Locate the cell with the specified text and output its (x, y) center coordinate. 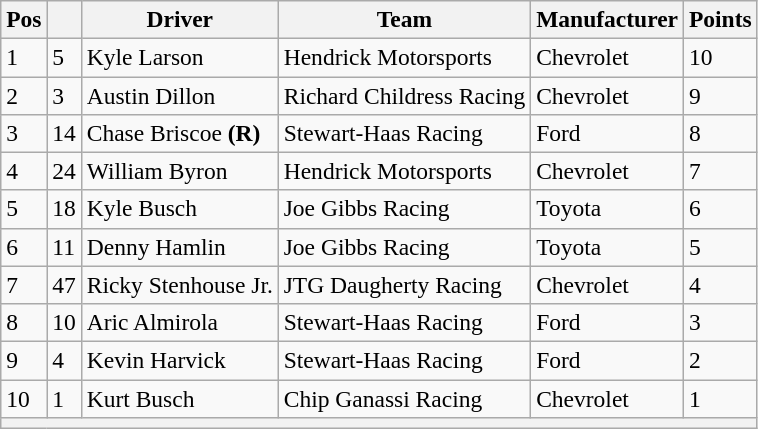
Driver (180, 19)
Kevin Harvick (180, 360)
Chase Briscoe (R) (180, 133)
Pos (24, 19)
Kyle Larson (180, 57)
11 (64, 247)
Denny Hamlin (180, 247)
Richard Childress Racing (404, 95)
Kurt Busch (180, 398)
Kyle Busch (180, 209)
Aric Almirola (180, 322)
Manufacturer (608, 19)
Team (404, 19)
24 (64, 171)
14 (64, 133)
18 (64, 209)
Chip Ganassi Racing (404, 398)
Ricky Stenhouse Jr. (180, 285)
William Byron (180, 171)
Austin Dillon (180, 95)
JTG Daugherty Racing (404, 285)
47 (64, 285)
Points (720, 19)
